Provide the [x, y] coordinate of the cell's center where the given text is located.  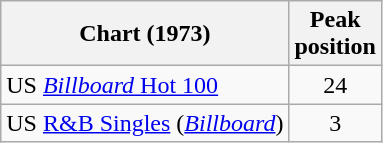
3 [335, 123]
Peakposition [335, 34]
Chart (1973) [145, 34]
24 [335, 85]
US R&B Singles (Billboard) [145, 123]
US Billboard Hot 100 [145, 85]
